Locate the cell with the specified text and output its (X, Y) center coordinate. 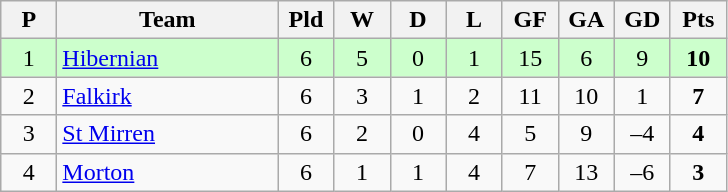
P (29, 20)
L (474, 20)
GD (642, 20)
GA (586, 20)
Falkirk (168, 96)
–4 (642, 134)
15 (530, 58)
Morton (168, 172)
GF (530, 20)
–6 (642, 172)
Team (168, 20)
St Mirren (168, 134)
W (362, 20)
Pld (306, 20)
Pts (698, 20)
D (418, 20)
11 (530, 96)
13 (586, 172)
Hibernian (168, 58)
